Find where the given text appears and provide that cell's center as (X, Y) coordinate. 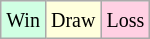
Win (24, 20)
Draw (72, 20)
Loss (126, 20)
